Capture the cell that displays the provided text and extract its (X, Y) central coordinate. 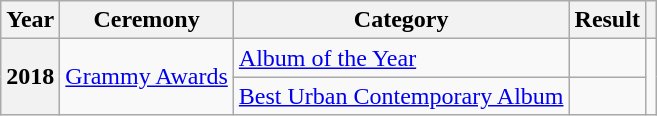
Ceremony (147, 20)
Best Urban Contemporary Album (401, 96)
Album of the Year (401, 58)
2018 (30, 77)
Result (607, 20)
Year (30, 20)
Category (401, 20)
Grammy Awards (147, 77)
